From the cell containing the given text, extract its center point as (X, Y) coordinate. 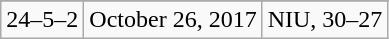
NIU, 30–27 (325, 20)
24–5–2 (42, 20)
October 26, 2017 (173, 20)
